For the text-containing cell, return its midpoint in (X, Y) coordinate format. 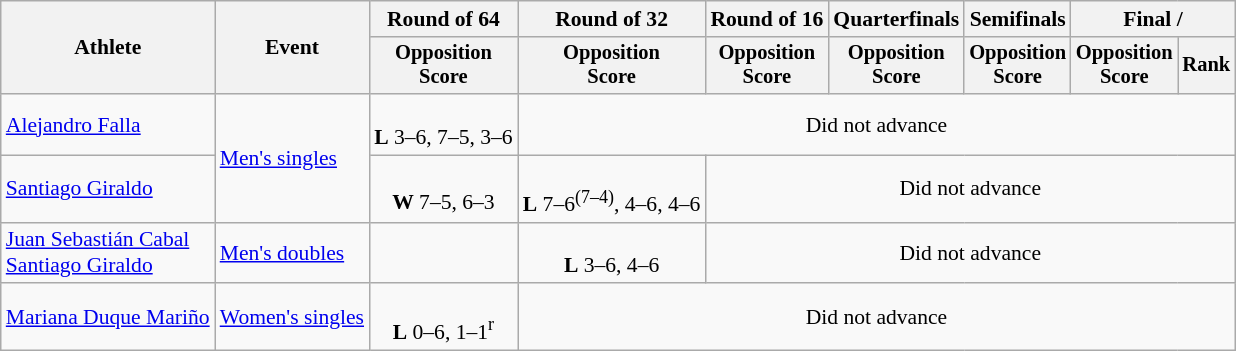
Men's doubles (292, 252)
L 7–6(7–4), 4–6, 4–6 (612, 190)
Quarterfinals (896, 19)
Rank (1207, 66)
Santiago Giraldo (108, 190)
Juan Sebastián CabalSantiago Giraldo (108, 252)
Women's singles (292, 318)
Round of 64 (444, 19)
Round of 32 (612, 19)
L 0–6, 1–1r (444, 318)
W 7–5, 6–3 (444, 190)
Men's singles (292, 158)
L 3–6, 4–6 (612, 252)
Event (292, 48)
Alejandro Falla (108, 124)
L 3–6, 7–5, 3–6 (444, 124)
Athlete (108, 48)
Mariana Duque Mariño (108, 318)
Final / (1153, 19)
Semifinals (1018, 19)
Round of 16 (766, 19)
